Locate the cell with the specified text and output its [x, y] center coordinate. 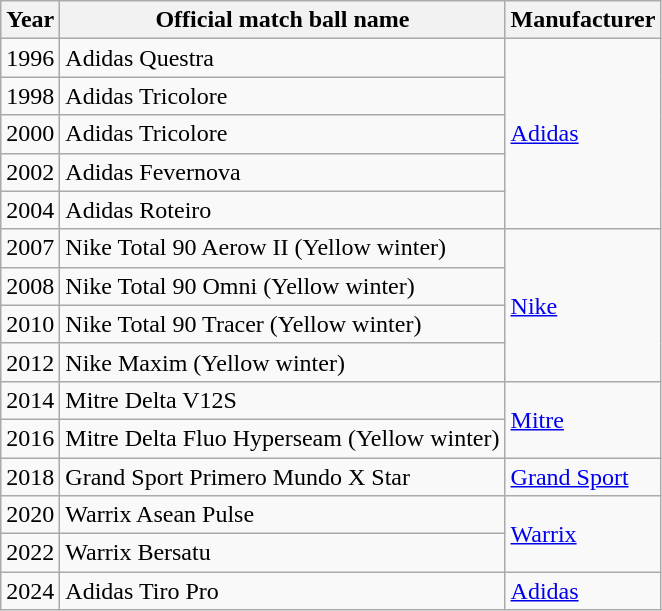
Nike Total 90 Aerow II (Yellow winter) [282, 248]
2007 [30, 248]
2000 [30, 134]
Official match ball name [282, 20]
Year [30, 20]
2022 [30, 553]
Nike Total 90 Omni (Yellow winter) [282, 286]
2008 [30, 286]
2016 [30, 438]
2014 [30, 400]
Warrix [583, 534]
2002 [30, 172]
Adidas Fevernova [282, 172]
2024 [30, 591]
Warrix Asean Pulse [282, 515]
Nike Maxim (Yellow winter) [282, 362]
Nike [583, 305]
Adidas Questra [282, 58]
Grand Sport [583, 477]
Nike Total 90 Tracer (Yellow winter) [282, 324]
Grand Sport Primero Mundo X Star [282, 477]
2004 [30, 210]
2018 [30, 477]
2020 [30, 515]
Mitre [583, 419]
Warrix Bersatu [282, 553]
Mitre Delta V12S [282, 400]
Adidas Roteiro [282, 210]
Adidas Tiro Pro [282, 591]
1998 [30, 96]
2010 [30, 324]
1996 [30, 58]
Manufacturer [583, 20]
Mitre Delta Fluo Hyperseam (Yellow winter) [282, 438]
2012 [30, 362]
